Extract the [x, y] coordinate from the center of the cell holding the provided text.  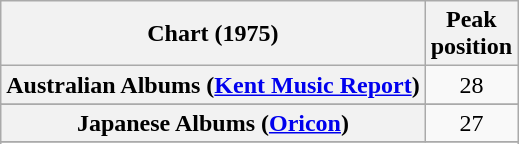
28 [471, 85]
Chart (1975) [213, 34]
27 [471, 123]
Peakposition [471, 34]
Japanese Albums (Oricon) [213, 123]
Australian Albums (Kent Music Report) [213, 85]
